Extract the [X, Y] coordinate from the center of the cell holding the provided text.  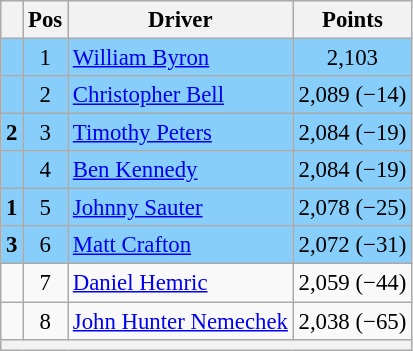
Christopher Bell [181, 95]
Daniel Hemric [181, 283]
2,038 (−65) [352, 321]
John Hunter Nemechek [181, 321]
8 [46, 321]
Ben Kennedy [181, 170]
Johnny Sauter [181, 208]
2,078 (−25) [352, 208]
7 [46, 283]
Driver [181, 20]
5 [46, 208]
2,089 (−14) [352, 95]
2,059 (−44) [352, 283]
2,072 (−31) [352, 245]
Points [352, 20]
6 [46, 245]
Matt Crafton [181, 245]
2,103 [352, 58]
4 [46, 170]
Pos [46, 20]
William Byron [181, 58]
Timothy Peters [181, 133]
